Pinpoint the cell where the given text exists, returning its (X, Y) midpoint coordinate. 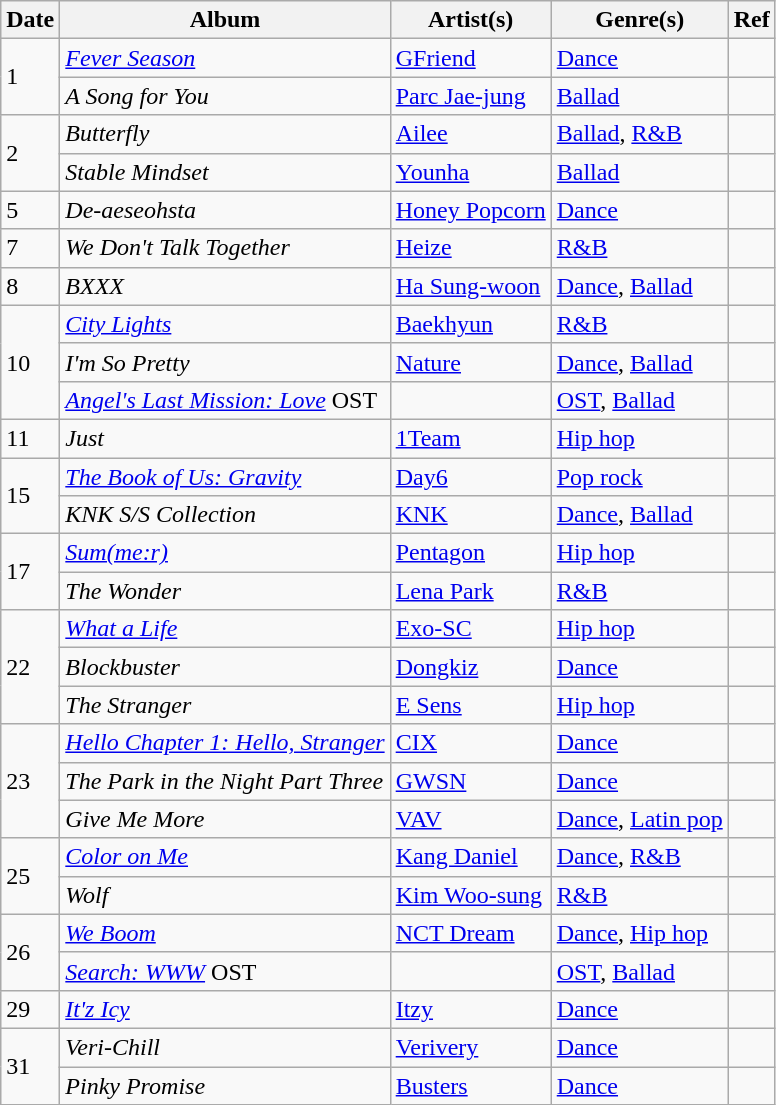
KNK (470, 515)
26 (30, 952)
25 (30, 876)
29 (30, 1009)
2 (30, 153)
Just (225, 438)
Date (30, 20)
7 (30, 248)
Pop rock (640, 477)
It'z Icy (225, 1009)
Verivery (470, 1047)
Stable Mindset (225, 172)
Kim Woo-sung (470, 895)
Dance, Latin pop (640, 819)
Pentagon (470, 553)
The Stranger (225, 705)
Heize (470, 248)
31 (30, 1066)
Dance, R&B (640, 857)
Nature (470, 362)
8 (30, 286)
Ailee (470, 134)
We Boom (225, 933)
11 (30, 438)
Busters (470, 1085)
Itzy (470, 1009)
Dongkiz (470, 667)
17 (30, 572)
1 (30, 77)
Day6 (470, 477)
NCT Dream (470, 933)
BXXX (225, 286)
Fever Season (225, 58)
5 (30, 210)
Hello Chapter 1: Hello, Stranger (225, 743)
A Song for You (225, 96)
10 (30, 362)
Parc Jae-jung (470, 96)
Artist(s) (470, 20)
Color on Me (225, 857)
VAV (470, 819)
Pinky Promise (225, 1085)
Kang Daniel (470, 857)
Exo-SC (470, 629)
We Don't Talk Together (225, 248)
Veri-Chill (225, 1047)
Give Me More (225, 819)
Angel's Last Mission: Love OST (225, 400)
KNK S/S Collection (225, 515)
23 (30, 781)
The Book of Us: Gravity (225, 477)
E Sens (470, 705)
What a Life (225, 629)
1Team (470, 438)
22 (30, 667)
Younha (470, 172)
15 (30, 496)
Ha Sung-woon (470, 286)
Butterfly (225, 134)
Honey Popcorn (470, 210)
Lena Park (470, 591)
Ballad, R&B (640, 134)
De-aeseohsta (225, 210)
City Lights (225, 324)
Ref (752, 20)
Album (225, 20)
I'm So Pretty (225, 362)
Wolf (225, 895)
Baekhyun (470, 324)
The Park in the Night Part Three (225, 781)
Search: WWW OST (225, 971)
CIX (470, 743)
The Wonder (225, 591)
Genre(s) (640, 20)
GWSN (470, 781)
Blockbuster (225, 667)
Sum(me:r) (225, 553)
Dance, Hip hop (640, 933)
GFriend (470, 58)
